Pinpoint the cell where the given text exists, returning its (X, Y) midpoint coordinate. 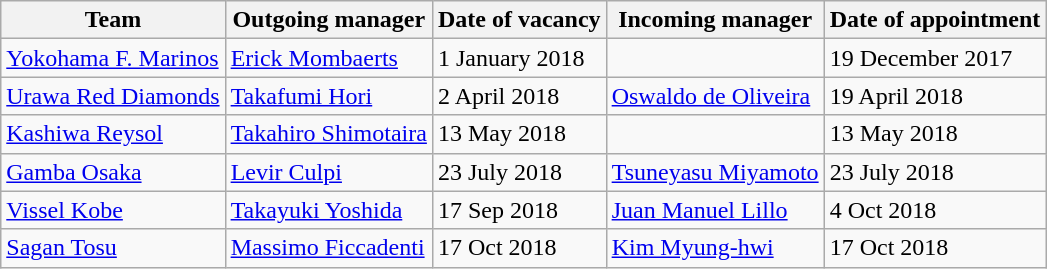
Massimo Ficcadenti (328, 248)
Sagan Tosu (113, 248)
Outgoing manager (328, 20)
Erick Mombaerts (328, 58)
Vissel Kobe (113, 210)
Gamba Osaka (113, 172)
4 Oct 2018 (935, 210)
Takafumi Hori (328, 96)
17 Sep 2018 (519, 210)
Tsuneyasu Miyamoto (715, 172)
Urawa Red Diamonds (113, 96)
19 April 2018 (935, 96)
Incoming manager (715, 20)
Kim Myung-hwi (715, 248)
Date of appointment (935, 20)
1 January 2018 (519, 58)
19 December 2017 (935, 58)
Date of vacancy (519, 20)
Levir Culpi (328, 172)
Oswaldo de Oliveira (715, 96)
Kashiwa Reysol (113, 134)
Takayuki Yoshida (328, 210)
Juan Manuel Lillo (715, 210)
Yokohama F. Marinos (113, 58)
2 April 2018 (519, 96)
Team (113, 20)
Takahiro Shimotaira (328, 134)
